Find where the given text appears and provide that cell's center as [x, y] coordinate. 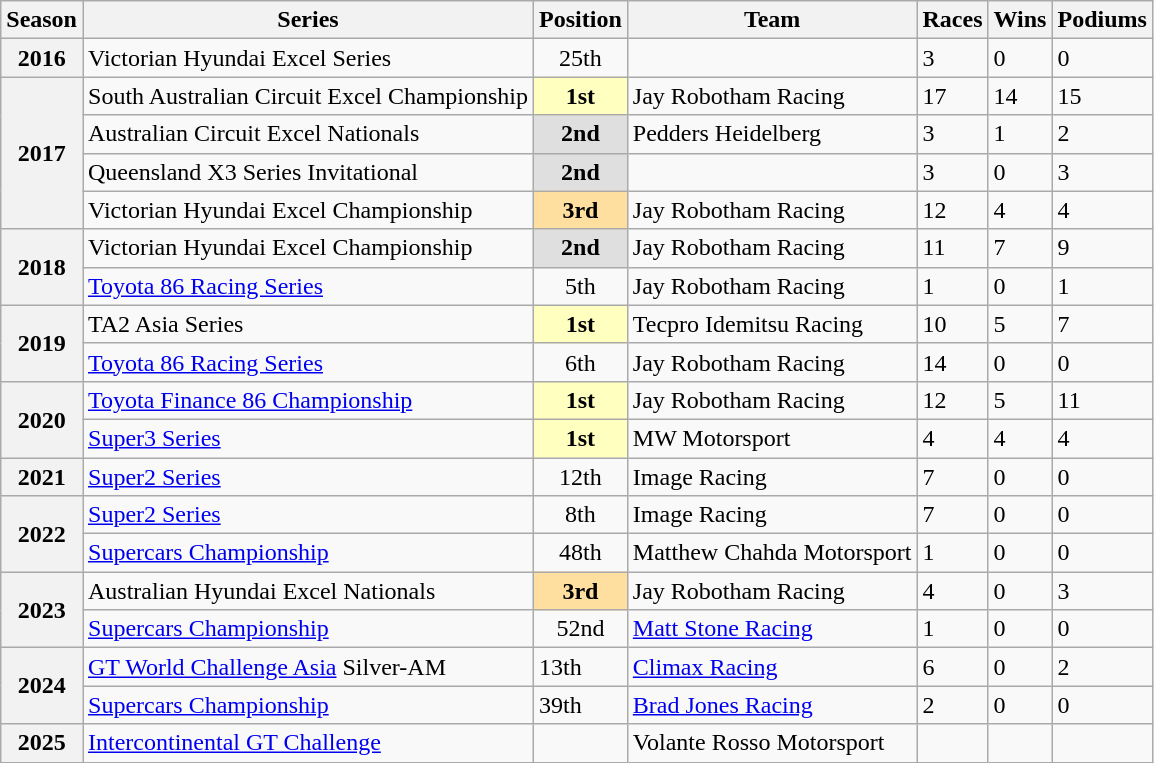
Intercontinental GT Challenge [308, 743]
39th [581, 705]
Pedders Heidelberg [772, 134]
2023 [42, 610]
Series [308, 20]
Queensland X3 Series Invitational [308, 172]
5th [581, 286]
8th [581, 515]
Super3 Series [308, 438]
13th [581, 667]
Toyota Finance 86 Championship [308, 400]
Season [42, 20]
2021 [42, 477]
9 [1102, 248]
12th [581, 477]
6th [581, 362]
2016 [42, 58]
MW Motorsport [772, 438]
Position [581, 20]
Australian Hyundai Excel Nationals [308, 591]
2022 [42, 534]
25th [581, 58]
6 [952, 667]
Tecpro Idemitsu Racing [772, 324]
2020 [42, 419]
Brad Jones Racing [772, 705]
10 [952, 324]
Victorian Hyundai Excel Series [308, 58]
Podiums [1102, 20]
2024 [42, 686]
15 [1102, 96]
Volante Rosso Motorsport [772, 743]
South Australian Circuit Excel Championship [308, 96]
GT World Challenge Asia Silver-AM [308, 667]
Matthew Chahda Motorsport [772, 553]
2018 [42, 267]
17 [952, 96]
2025 [42, 743]
2019 [42, 343]
Climax Racing [772, 667]
52nd [581, 629]
48th [581, 553]
Team [772, 20]
Races [952, 20]
TA2 Asia Series [308, 324]
2017 [42, 153]
Matt Stone Racing [772, 629]
Wins [1020, 20]
Australian Circuit Excel Nationals [308, 134]
